Output the (X, Y) coordinate of the center of the cell containing the given text.  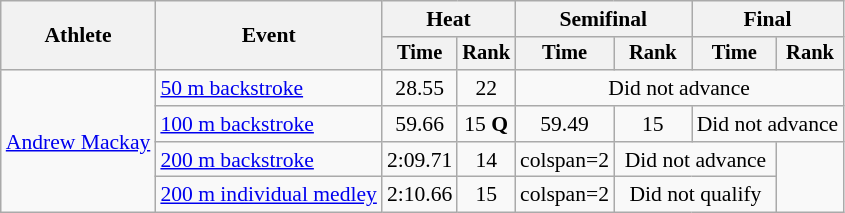
Heat (448, 19)
59.66 (420, 124)
Andrew Mackay (78, 141)
100 m backstroke (268, 124)
Did not qualify (696, 195)
2:10.66 (420, 195)
59.49 (564, 124)
Event (268, 36)
2:09.71 (420, 160)
22 (486, 88)
50 m backstroke (268, 88)
200 m backstroke (268, 160)
Final (768, 19)
15 Q (486, 124)
Semifinal (604, 19)
14 (486, 160)
Athlete (78, 36)
28.55 (420, 88)
200 m individual medley (268, 195)
